From the cell containing the given text, extract its center point as [X, Y] coordinate. 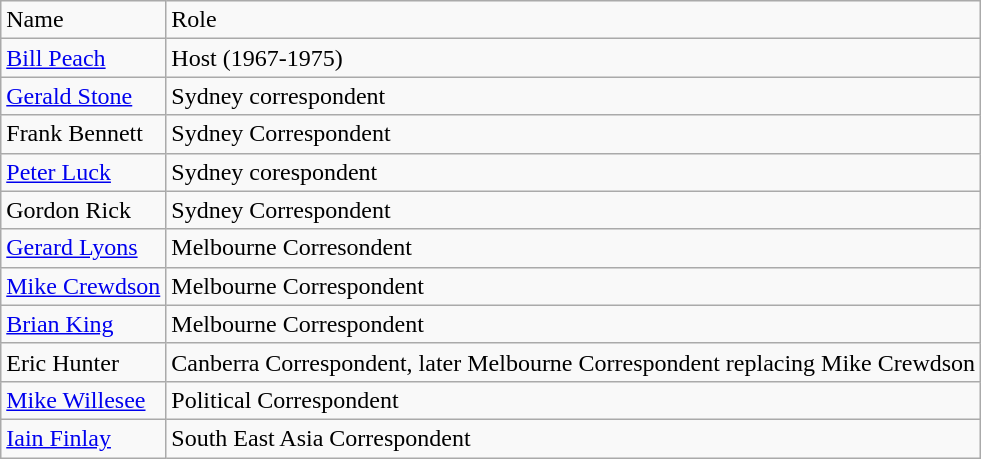
Frank Bennett [84, 134]
Gerald Stone [84, 96]
South East Asia Correspondent [574, 438]
Gordon Rick [84, 210]
Mike Crewdson [84, 286]
Role [574, 20]
Bill Peach [84, 58]
Mike Willesee [84, 400]
Peter Luck [84, 172]
Political Correspondent [574, 400]
Gerard Lyons [84, 248]
Sydney correspondent [574, 96]
Melbourne Corresondent [574, 248]
Eric Hunter [84, 362]
Iain Finlay [84, 438]
Name [84, 20]
Host (1967-1975) [574, 58]
Brian King [84, 324]
Canberra Correspondent, later Melbourne Correspondent replacing Mike Crewdson [574, 362]
Sydney corespondent [574, 172]
